Provide the [X, Y] coordinate of the cell's center where the given text is located.  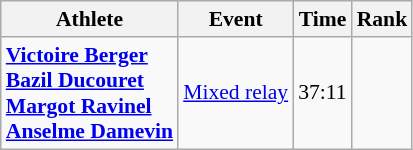
Event [236, 19]
37:11 [322, 93]
Mixed relay [236, 93]
Athlete [90, 19]
Rank [382, 19]
Victoire BergerBazil DucouretMargot RavinelAnselme Damevin [90, 93]
Time [322, 19]
